Return [x, y] of the center of cell containing provided text 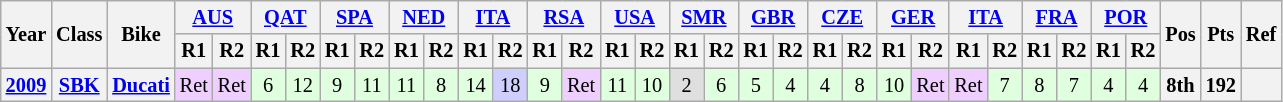
AUS [213, 17]
CZE [842, 17]
FRA [1056, 17]
Year [26, 34]
POR [1126, 17]
Bike [140, 34]
192 [1221, 85]
2 [686, 85]
SMR [704, 17]
8th [1180, 85]
Pts [1221, 34]
14 [476, 85]
2009 [26, 85]
SBK [79, 85]
Ducati [140, 85]
GBR [772, 17]
USA [634, 17]
NED [424, 17]
Ref [1261, 34]
Class [79, 34]
Pos [1180, 34]
18 [510, 85]
12 [302, 85]
RSA [564, 17]
GER [914, 17]
QAT [286, 17]
SPA [354, 17]
5 [756, 85]
